From the cell containing the given text, extract its center point as (X, Y) coordinate. 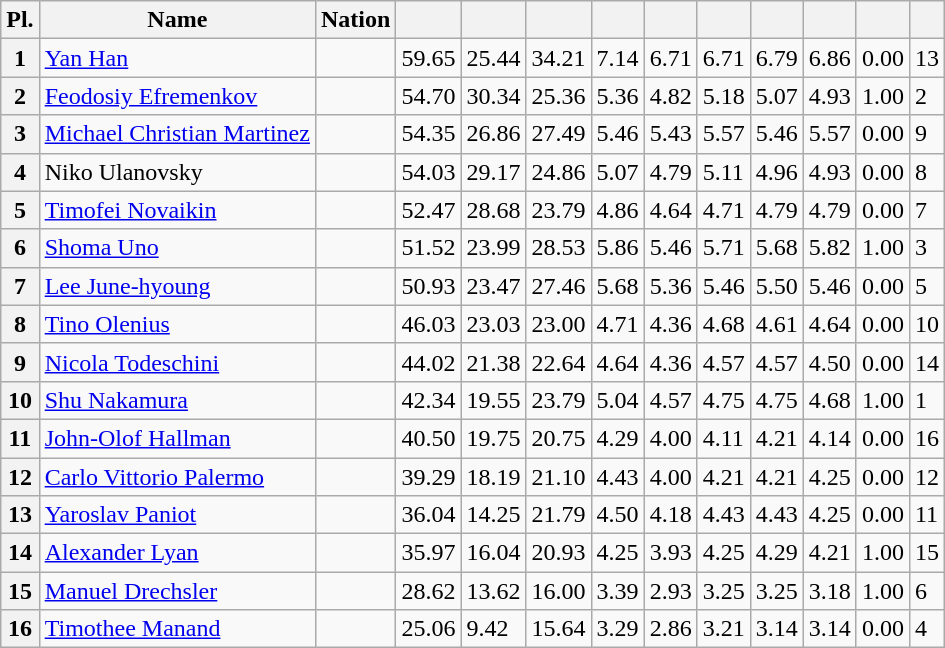
3.21 (724, 629)
21.79 (558, 515)
Tino Olenius (177, 324)
4.14 (830, 438)
25.44 (494, 58)
14.25 (494, 515)
Pl. (20, 20)
2.93 (670, 591)
20.93 (558, 553)
54.35 (428, 134)
5.18 (724, 96)
28.68 (494, 210)
John-Olof Hallman (177, 438)
19.75 (494, 438)
40.50 (428, 438)
Niko Ulanovsky (177, 172)
Yaroslav Paniot (177, 515)
Shoma Uno (177, 248)
28.53 (558, 248)
27.49 (558, 134)
13.62 (494, 591)
26.86 (494, 134)
Nation (355, 20)
3.93 (670, 553)
6.79 (776, 58)
9.42 (494, 629)
21.10 (558, 477)
4.96 (776, 172)
27.46 (558, 286)
Name (177, 20)
Carlo Vittorio Palermo (177, 477)
19.55 (494, 400)
46.03 (428, 324)
21.38 (494, 362)
5.50 (776, 286)
Manuel Drechsler (177, 591)
30.34 (494, 96)
50.93 (428, 286)
2.86 (670, 629)
5.71 (724, 248)
Yan Han (177, 58)
34.21 (558, 58)
Michael Christian Martinez (177, 134)
4.82 (670, 96)
36.04 (428, 515)
23.99 (494, 248)
39.29 (428, 477)
15.64 (558, 629)
5.04 (618, 400)
51.52 (428, 248)
24.86 (558, 172)
16.00 (558, 591)
Timofei Novaikin (177, 210)
5.11 (724, 172)
3.29 (618, 629)
59.65 (428, 58)
Alexander Lyan (177, 553)
25.06 (428, 629)
44.02 (428, 362)
5.86 (618, 248)
5.43 (670, 134)
Shu Nakamura (177, 400)
54.03 (428, 172)
23.00 (558, 324)
22.64 (558, 362)
52.47 (428, 210)
3.18 (830, 591)
54.70 (428, 96)
20.75 (558, 438)
35.97 (428, 553)
25.36 (558, 96)
Nicola Todeschini (177, 362)
29.17 (494, 172)
3.39 (618, 591)
4.18 (670, 515)
4.11 (724, 438)
4.86 (618, 210)
42.34 (428, 400)
7.14 (618, 58)
23.47 (494, 286)
23.03 (494, 324)
4.61 (776, 324)
Timothee Manand (177, 629)
6.86 (830, 58)
18.19 (494, 477)
5.82 (830, 248)
Lee June-hyoung (177, 286)
Feodosiy Efremenkov (177, 96)
28.62 (428, 591)
16.04 (494, 553)
